Detect which cell encompasses the target text, then output its (x, y) center coordinate. 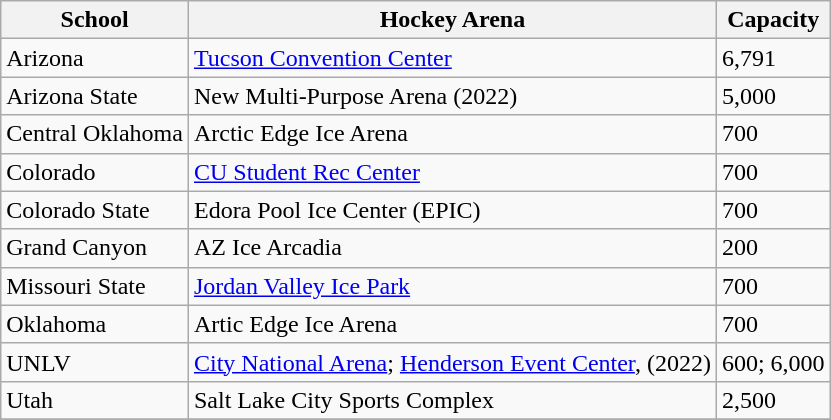
Hockey Arena (452, 20)
Missouri State (95, 286)
New Multi-Purpose Arena (2022) (452, 96)
Utah (95, 400)
Capacity (773, 20)
Edora Pool Ice Center (EPIC) (452, 210)
CU Student Rec Center (452, 172)
City National Arena; Henderson Event Center, (2022) (452, 362)
5,000 (773, 96)
UNLV (95, 362)
200 (773, 248)
Arctic Edge Ice Arena (452, 134)
Tucson Convention Center (452, 58)
Colorado State (95, 210)
6,791 (773, 58)
Artic Edge Ice Arena (452, 324)
Arizona State (95, 96)
Salt Lake City Sports Complex (452, 400)
600; 6,000 (773, 362)
Central Oklahoma (95, 134)
Arizona (95, 58)
Colorado (95, 172)
Jordan Valley Ice Park (452, 286)
2,500 (773, 400)
Grand Canyon (95, 248)
School (95, 20)
Oklahoma (95, 324)
AZ Ice Arcadia (452, 248)
